Output the [X, Y] coordinate of the center of the cell containing the given text.  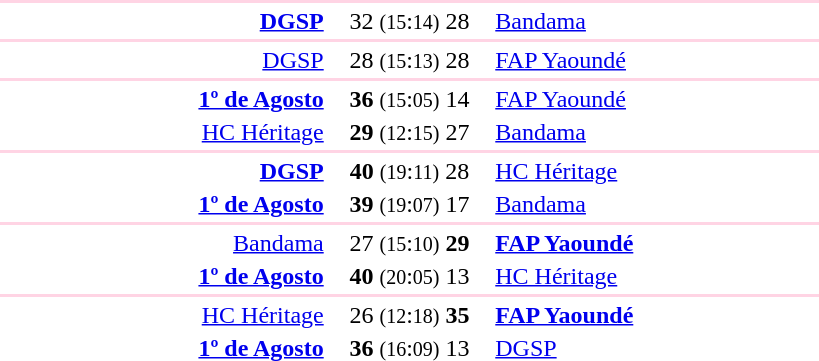
39 (19:07) 17 [410, 204]
29 (12:15) 27 [410, 132]
28 (15:13) 28 [410, 60]
27 (15:10) 29 [410, 243]
26 (12:18) 35 [410, 315]
40 (20:05) 13 [410, 276]
40 (19:11) 28 [410, 171]
36 (15:05) 14 [410, 99]
32 (15:14) 28 [410, 21]
